Scan for the cell matching the given text and deliver its [x, y] coordinate at center. 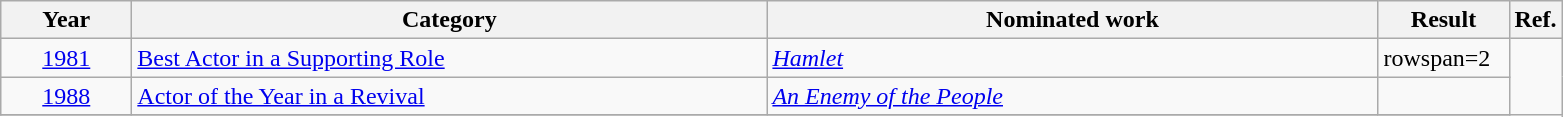
Ref. [1536, 20]
Nominated work [1072, 20]
Hamlet [1072, 58]
Best Actor in a Supporting Role [450, 58]
An Enemy of the People [1072, 96]
Year [66, 20]
Category [450, 20]
rowspan=2 [1444, 58]
Result [1444, 20]
Actor of the Year in a Revival [450, 96]
1988 [66, 96]
1981 [66, 58]
